Pinpoint the cell where the given text exists, returning its (X, Y) midpoint coordinate. 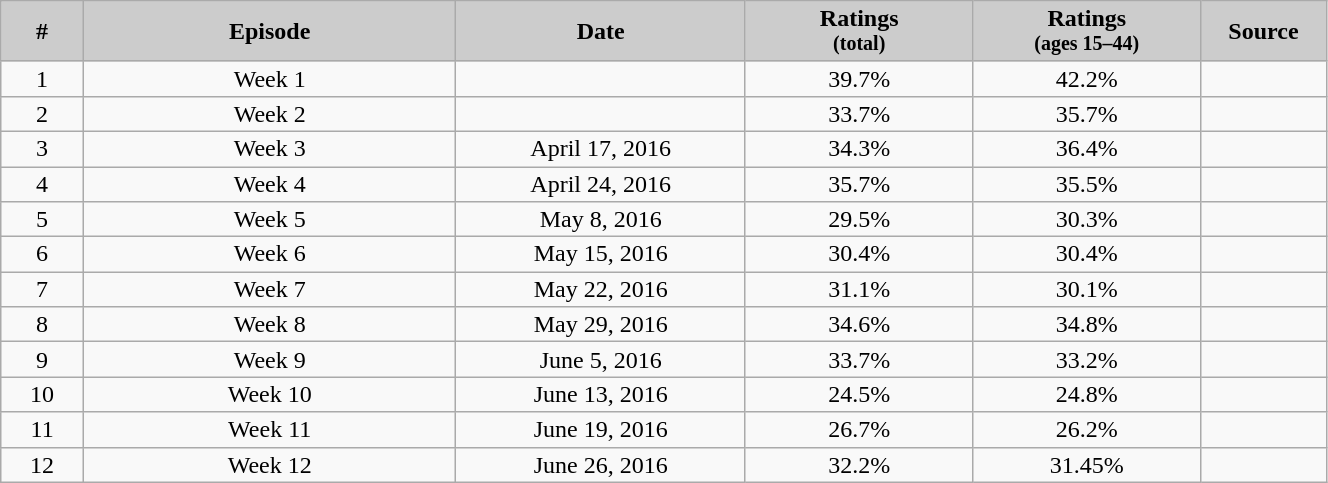
3 (42, 148)
34.8% (1087, 324)
26.2% (1087, 430)
Ratings(ages 15–44) (1087, 32)
Date (601, 32)
34.3% (859, 148)
31.45% (1087, 464)
34.6% (859, 324)
April 17, 2016 (601, 148)
12 (42, 464)
5 (42, 220)
Week 1 (269, 78)
Week 9 (269, 360)
Week 8 (269, 324)
Week 12 (269, 464)
Week 11 (269, 430)
26.7% (859, 430)
June 19, 2016 (601, 430)
May 15, 2016 (601, 254)
9 (42, 360)
June 26, 2016 (601, 464)
4 (42, 184)
June 5, 2016 (601, 360)
8 (42, 324)
29.5% (859, 220)
# (42, 32)
42.2% (1087, 78)
Week 2 (269, 114)
30.1% (1087, 290)
11 (42, 430)
Ratings(total) (859, 32)
7 (42, 290)
Week 6 (269, 254)
6 (42, 254)
April 24, 2016 (601, 184)
Week 5 (269, 220)
Week 3 (269, 148)
32.2% (859, 464)
May 29, 2016 (601, 324)
30.3% (1087, 220)
24.8% (1087, 394)
31.1% (859, 290)
May 22, 2016 (601, 290)
24.5% (859, 394)
33.2% (1087, 360)
2 (42, 114)
35.5% (1087, 184)
Week 7 (269, 290)
39.7% (859, 78)
Week 4 (269, 184)
1 (42, 78)
Episode (269, 32)
36.4% (1087, 148)
10 (42, 394)
Source (1264, 32)
June 13, 2016 (601, 394)
Week 10 (269, 394)
May 8, 2016 (601, 220)
